Locate the cell with the specified text and output its (x, y) center coordinate. 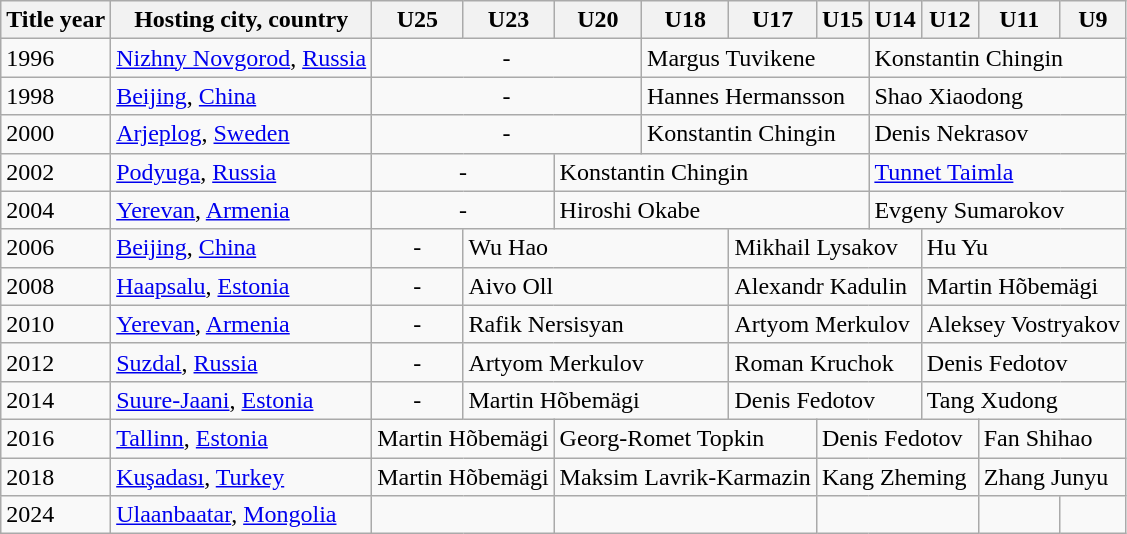
U18 (686, 20)
Fan Shihao (1052, 438)
Podyuga, Russia (242, 172)
Ulaanbaatar, Mongolia (242, 515)
Hiroshi Okabe (712, 210)
Georg-Romet Topkin (685, 438)
Tunnet Taimla (998, 172)
2018 (56, 477)
2016 (56, 438)
Tallinn, Estonia (242, 438)
2012 (56, 362)
2004 (56, 210)
Title year (56, 20)
2006 (56, 248)
Evgeny Sumarokov (998, 210)
Shao Xiaodong (998, 96)
1998 (56, 96)
Mikhail Lysakov (825, 248)
Roman Kruchok (825, 362)
U14 (895, 20)
U15 (842, 20)
2000 (56, 134)
2014 (56, 400)
U12 (950, 20)
2010 (56, 324)
U9 (1092, 20)
Suzdal, Russia (242, 362)
U17 (772, 20)
1996 (56, 58)
Suure-Jaani, Estonia (242, 400)
2002 (56, 172)
Hu Yu (1023, 248)
Aivo Oll (596, 286)
Arjeplog, Sweden (242, 134)
Haapsalu, Estonia (242, 286)
U23 (508, 20)
Margus Tuvikene (756, 58)
2008 (56, 286)
Hannes Hermansson (756, 96)
Wu Hao (596, 248)
Alexandr Kadulin (825, 286)
U25 (418, 20)
Denis Nekrasov (998, 134)
Kuşadası, Turkey (242, 477)
U11 (1019, 20)
Tang Xudong (1023, 400)
Kang Zheming (897, 477)
Maksim Lavrik-Karmazin (685, 477)
Rafik Nersisyan (596, 324)
2024 (56, 515)
Aleksey Vostryakov (1023, 324)
Zhang Junyu (1052, 477)
Hosting city, country (242, 20)
Nizhny Novgorod, Russia (242, 58)
U20 (598, 20)
